Determine the [x, y] coordinate at the center of the cell enclosing the given text.  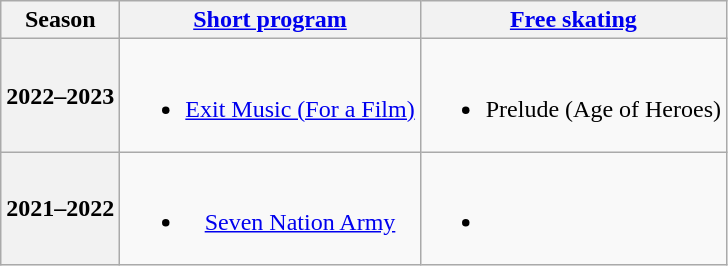
Exit Music (For a Film) [270, 96]
Season [60, 20]
2021–2022 [60, 208]
Prelude (Age of Heroes) [573, 96]
2022–2023 [60, 96]
Free skating [573, 20]
Seven Nation Army [270, 208]
Short program [270, 20]
